Provide the [x, y] coordinate of the cell's center where the given text is located.  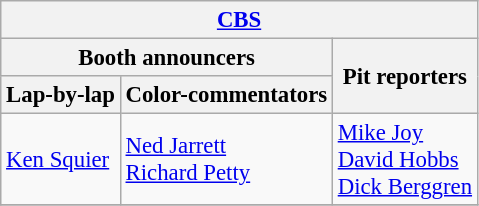
Lap-by-lap [60, 95]
Color-commentators [226, 95]
Ned Jarrett Richard Petty [226, 160]
CBS [240, 20]
Ken Squier [60, 160]
Mike Joy David Hobbs Dick Berggren [404, 160]
Booth announcers [167, 58]
Pit reporters [404, 76]
